Detect which cell encompasses the target text, then output its (X, Y) center coordinate. 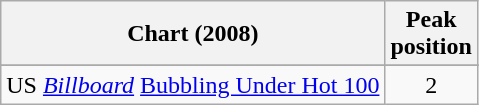
Peakposition (431, 34)
2 (431, 85)
Chart (2008) (193, 34)
US Billboard Bubbling Under Hot 100 (193, 85)
